Identify which cell holds the provided text, then report its [x, y] central coordinate. 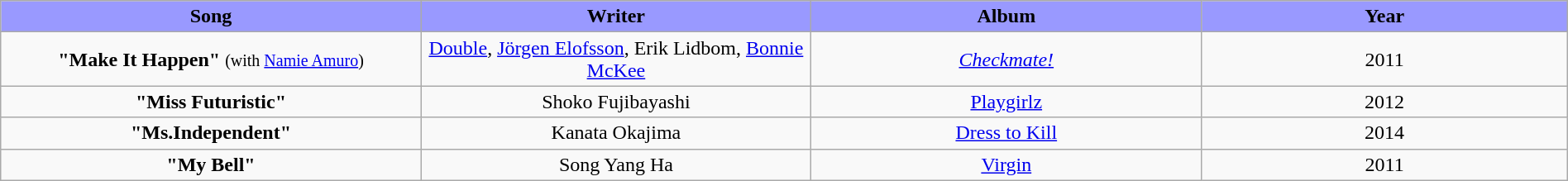
Shoko Fujibayashi [615, 102]
2012 [1384, 102]
Playgirlz [1006, 102]
2014 [1384, 133]
"Make It Happen" (with Namie Amuro) [212, 60]
Song Yang Ha [615, 164]
Checkmate! [1006, 60]
Year [1384, 17]
Song [212, 17]
Virgin [1006, 164]
Writer [615, 17]
Dress to Kill [1006, 133]
Double, Jörgen Elofsson, Erik Lidbom, Bonnie McKee [615, 60]
Album [1006, 17]
Kanata Okajima [615, 133]
"Miss Futuristic" [212, 102]
"My Bell" [212, 164]
"Ms.Independent" [212, 133]
